Identify which cell holds the provided text, then report its (x, y) central coordinate. 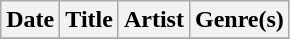
Date (30, 20)
Artist (154, 20)
Title (90, 20)
Genre(s) (239, 20)
